Capture the cell that displays the provided text and extract its (X, Y) central coordinate. 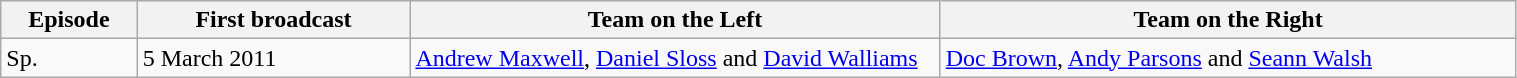
5 March 2011 (274, 58)
First broadcast (274, 20)
Team on the Right (1228, 20)
Andrew Maxwell, Daniel Sloss and David Walliams (675, 58)
Episode (69, 20)
Doc Brown, Andy Parsons and Seann Walsh (1228, 58)
Team on the Left (675, 20)
Sp. (69, 58)
